Return (X, Y) of the center of cell containing provided text 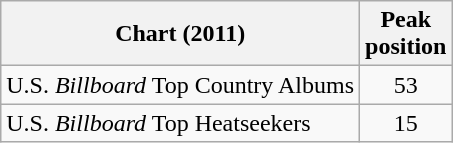
U.S. Billboard Top Country Albums (180, 85)
U.S. Billboard Top Heatseekers (180, 123)
Peakposition (406, 34)
53 (406, 85)
Chart (2011) (180, 34)
15 (406, 123)
